Extract the [x, y] coordinate from the center of the cell holding the provided text.  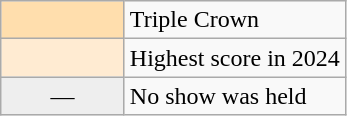
— [63, 96]
Highest score in 2024 [234, 58]
Triple Crown [234, 20]
No show was held [234, 96]
